For the text-containing cell, return its midpoint in (x, y) coordinate format. 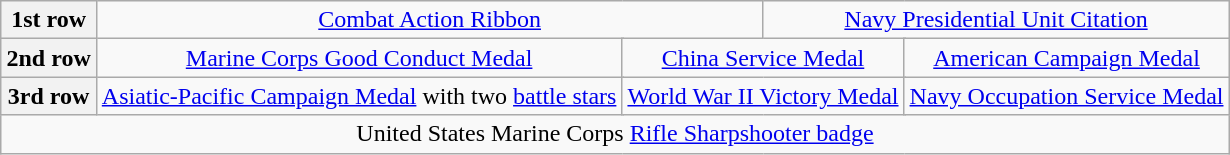
United States Marine Corps Rifle Sharpshooter badge (615, 134)
American Campaign Medal (1066, 58)
China Service Medal (763, 58)
2nd row (48, 58)
Marine Corps Good Conduct Medal (359, 58)
1st row (48, 20)
3rd row (48, 96)
Asiatic-Pacific Campaign Medal with two battle stars (359, 96)
Combat Action Ribbon (430, 20)
World War II Victory Medal (763, 96)
Navy Occupation Service Medal (1066, 96)
Navy Presidential Unit Citation (996, 20)
